Search for the cell housing the specified text and yield its (x, y) center coordinate. 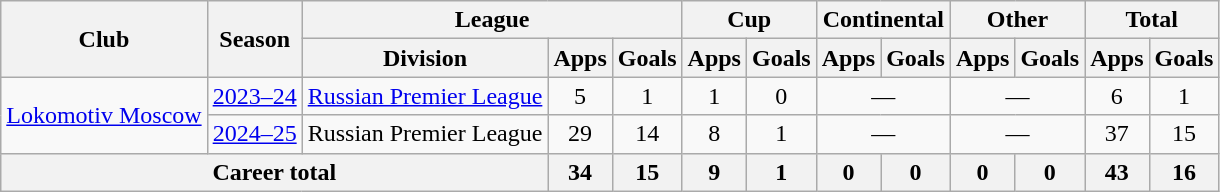
2024–25 (254, 134)
Career total (274, 172)
Season (254, 39)
Total (1152, 20)
Club (104, 39)
14 (647, 134)
Cup (749, 20)
8 (714, 134)
34 (580, 172)
16 (1184, 172)
5 (580, 96)
29 (580, 134)
Lokomotiv Moscow (104, 115)
43 (1117, 172)
9 (714, 172)
6 (1117, 96)
League (492, 20)
Other (1017, 20)
37 (1117, 134)
Continental (883, 20)
2023–24 (254, 96)
Division (425, 58)
